Pinpoint the cell where the given text exists, returning its (X, Y) midpoint coordinate. 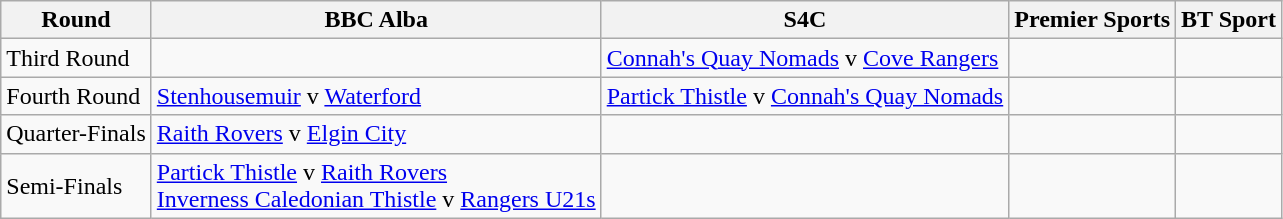
Semi-Finals (76, 186)
Raith Rovers v Elgin City (376, 134)
Fourth Round (76, 96)
Round (76, 20)
Partick Thistle v Connah's Quay Nomads (805, 96)
Stenhousemuir v Waterford (376, 96)
BT Sport (1229, 20)
Quarter-Finals (76, 134)
Third Round (76, 58)
S4C (805, 20)
Connah's Quay Nomads v Cove Rangers (805, 58)
Premier Sports (1092, 20)
Partick Thistle v Raith RoversInverness Caledonian Thistle v Rangers U21s (376, 186)
BBC Alba (376, 20)
